Extract the [X, Y] coordinate from the center of the cell holding the provided text.  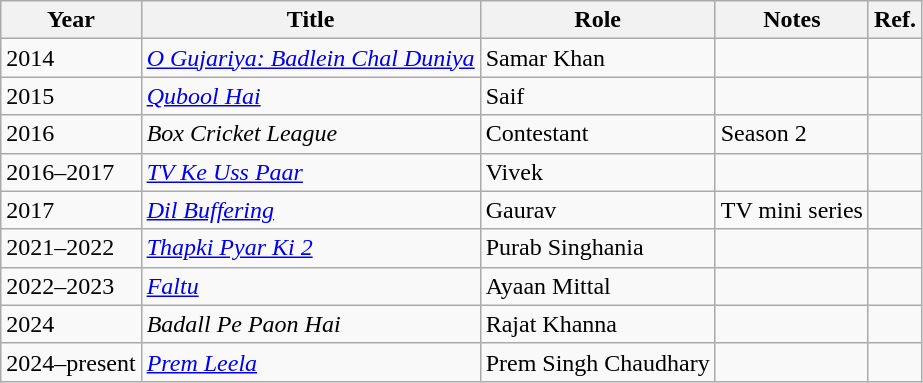
Contestant [598, 134]
Thapki Pyar Ki 2 [310, 248]
2016 [71, 134]
Year [71, 20]
2017 [71, 210]
Qubool Hai [310, 96]
Prem Singh Chaudhary [598, 362]
Rajat Khanna [598, 324]
2014 [71, 58]
Role [598, 20]
Ayaan Mittal [598, 286]
2024–present [71, 362]
TV Ke Uss Paar [310, 172]
Badall Pe Paon Hai [310, 324]
2016–2017 [71, 172]
Purab Singhania [598, 248]
Dil Buffering [310, 210]
2024 [71, 324]
Prem Leela [310, 362]
Title [310, 20]
Season 2 [792, 134]
Samar Khan [598, 58]
Box Cricket League [310, 134]
2022–2023 [71, 286]
Notes [792, 20]
Vivek [598, 172]
Faltu [310, 286]
TV mini series [792, 210]
Saif [598, 96]
2015 [71, 96]
O Gujariya: Badlein Chal Duniya [310, 58]
2021–2022 [71, 248]
Ref. [894, 20]
Gaurav [598, 210]
